From the cell containing the given text, extract its center point as [X, Y] coordinate. 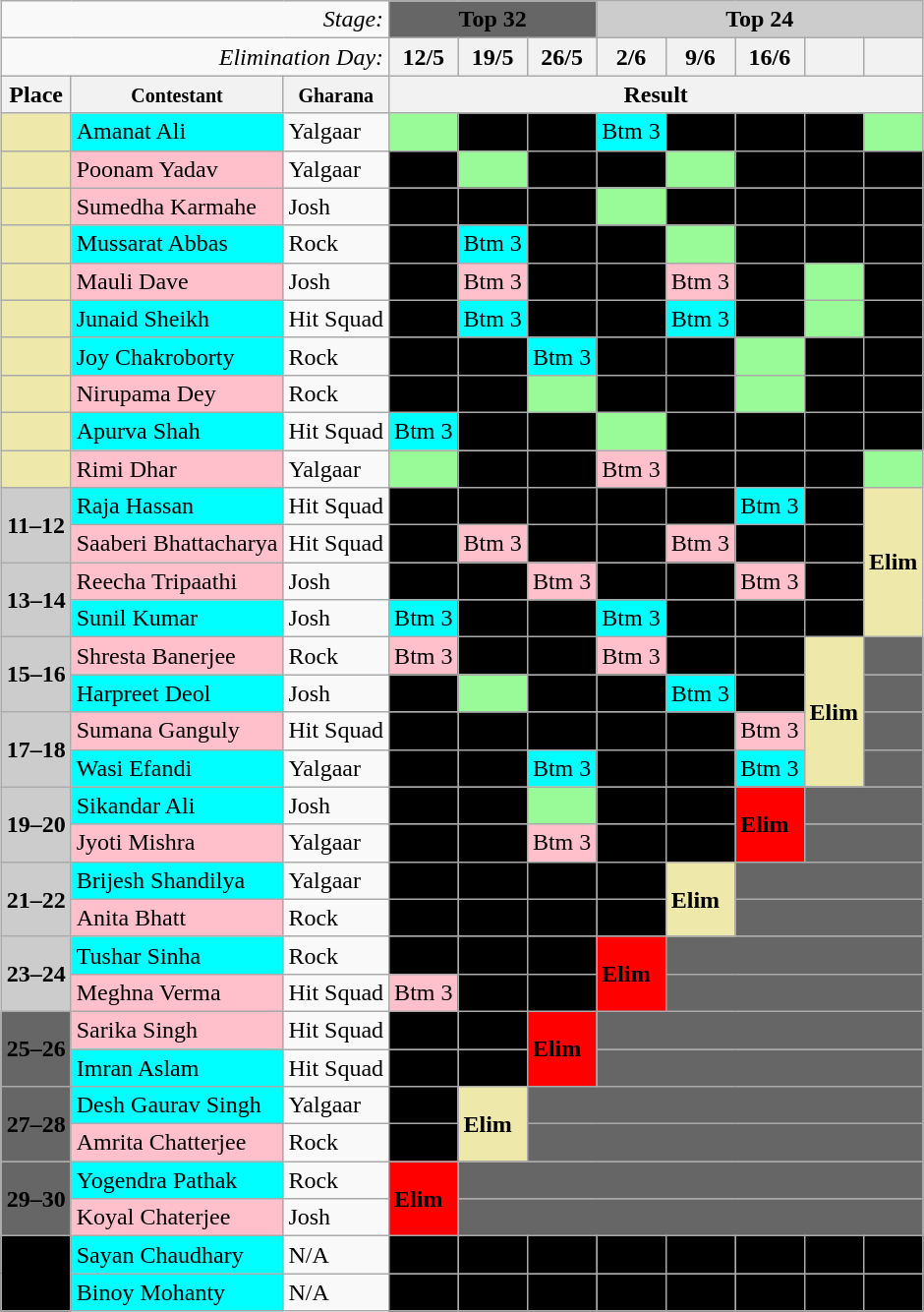
Meghna Verma [177, 992]
Contestant [177, 94]
Brijesh Shandilya [177, 880]
16/6 [770, 57]
Top 32 [493, 20]
Sikandar Ali [177, 805]
Sarika Singh [177, 1030]
Rimi Dhar [177, 469]
Anita Bhatt [177, 918]
26/5 [561, 57]
Joy Chakroborty [177, 356]
Stage: [195, 20]
Jyoti Mishra [177, 843]
Desh Gaurav Singh [177, 1105]
Apurva Shah [177, 431]
25–26 [35, 1048]
Harpreet Deol [177, 693]
Junaid Sheikh [177, 319]
29–30 [35, 1199]
Wasi Efandi [177, 768]
Place [35, 94]
Sumana Ganguly [177, 731]
Reecha Tripaathi [177, 581]
19–20 [35, 824]
17–18 [35, 749]
Imran Aslam [177, 1067]
Sayan Chaudhary [177, 1255]
Result [657, 94]
12/5 [424, 57]
Binoy Mohanty [177, 1292]
27–28 [35, 1124]
Koyal Chaterjee [177, 1218]
Mussarat Abbas [177, 244]
Poonam Yadav [177, 169]
21–22 [35, 899]
Raja Hassan [177, 507]
Gharana [336, 94]
Shresta Banerjee [177, 656]
9/6 [700, 57]
23–24 [35, 974]
Sunil Kumar [177, 619]
2/6 [631, 57]
Top 24 [760, 20]
Saaberi Bhattacharya [177, 544]
Sumedha Karmahe [177, 207]
Amanat Ali [177, 132]
Amrita Chatterjee [177, 1143]
11–12 [35, 525]
Nirupama Dey [177, 393]
Elimination Day: [195, 57]
Yogendra Pathak [177, 1180]
13–14 [35, 600]
Tushar Sinha [177, 955]
15–16 [35, 675]
Mauli Dave [177, 281]
31–32 [35, 1274]
19/5 [492, 57]
